For the text-containing cell, return its midpoint in [x, y] coordinate format. 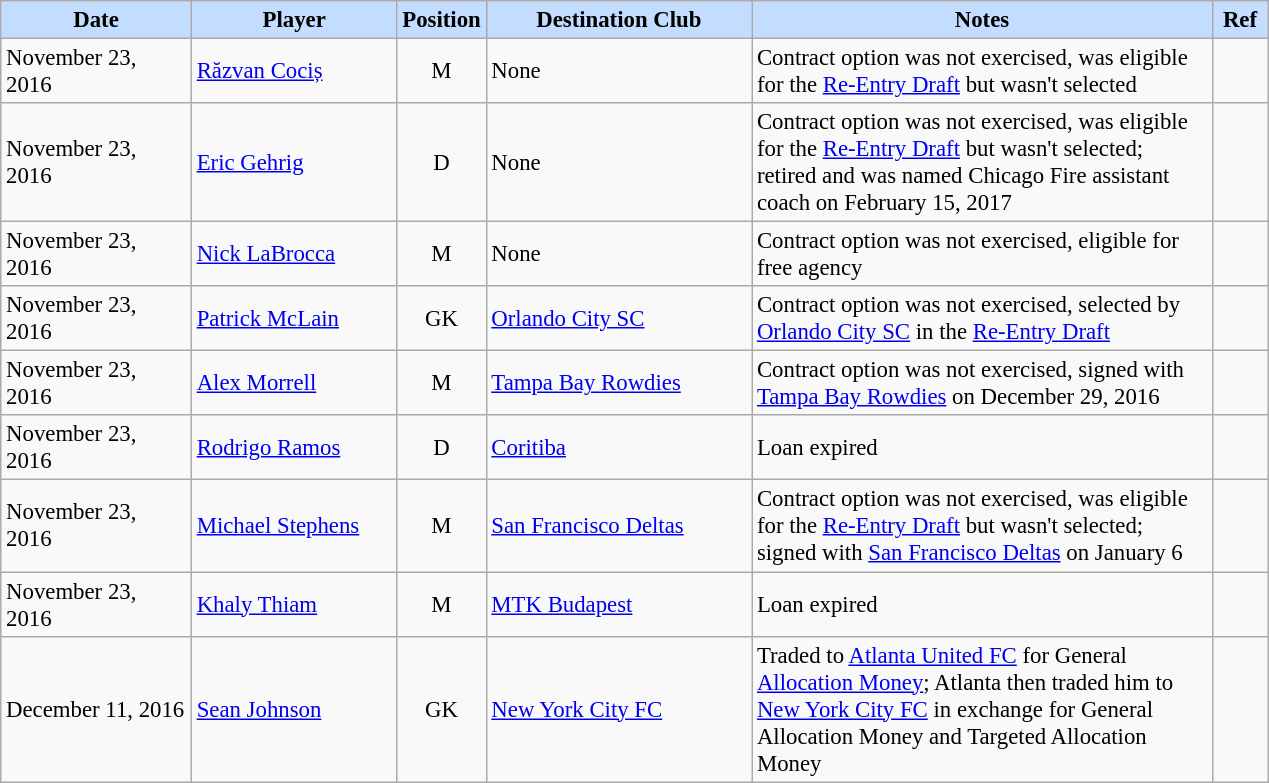
San Francisco Deltas [619, 526]
Coritiba [619, 448]
Rodrigo Ramos [294, 448]
Destination Club [619, 20]
Contract option was not exercised, selected by Orlando City SC in the Re-Entry Draft [982, 318]
MTK Budapest [619, 604]
Tampa Bay Rowdies [619, 384]
December 11, 2016 [96, 709]
New York City FC [619, 709]
Position [442, 20]
Contract option was not exercised, was eligible for the Re-Entry Draft but wasn't selected [982, 72]
Contract option was not exercised, signed with Tampa Bay Rowdies on December 29, 2016 [982, 384]
Patrick McLain [294, 318]
Contract option was not exercised, was eligible for the Re-Entry Draft but wasn't selected; signed with San Francisco Deltas on January 6 [982, 526]
Date [96, 20]
Nick LaBrocca [294, 254]
Contract option was not exercised, eligible for free agency [982, 254]
Alex Morrell [294, 384]
Notes [982, 20]
Sean Johnson [294, 709]
Eric Gehrig [294, 162]
Michael Stephens [294, 526]
Khaly Thiam [294, 604]
Răzvan Cociș [294, 72]
Ref [1240, 20]
Player [294, 20]
Orlando City SC [619, 318]
